For the text-containing cell, return its midpoint in (X, Y) coordinate format. 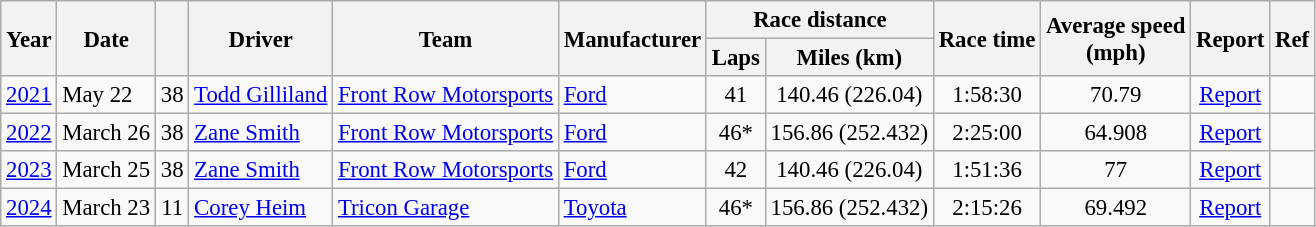
May 22 (106, 95)
41 (736, 95)
Team (446, 38)
Year (29, 38)
2021 (29, 95)
March 25 (106, 170)
Laps (736, 58)
2:25:00 (986, 133)
March 23 (106, 208)
Todd Gilliland (261, 95)
Date (106, 38)
March 26 (106, 133)
Driver (261, 38)
Race time (986, 38)
11 (172, 208)
1:58:30 (986, 95)
Tricon Garage (446, 208)
Manufacturer (632, 38)
2:15:26 (986, 208)
2022 (29, 133)
2023 (29, 170)
Corey Heim (261, 208)
2024 (29, 208)
69.492 (1116, 208)
Toyota (632, 208)
42 (736, 170)
1:51:36 (986, 170)
70.79 (1116, 95)
77 (1116, 170)
Ref (1292, 38)
Race distance (820, 20)
Average speed(mph) (1116, 38)
Miles (km) (849, 58)
64.908 (1116, 133)
